Find where the given text appears and provide that cell's center as (x, y) coordinate. 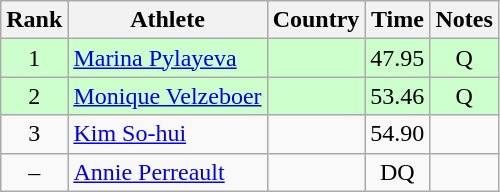
Time (398, 20)
1 (34, 58)
– (34, 172)
53.46 (398, 96)
47.95 (398, 58)
Athlete (168, 20)
DQ (398, 172)
Marina Pylayeva (168, 58)
2 (34, 96)
Annie Perreault (168, 172)
Country (316, 20)
54.90 (398, 134)
3 (34, 134)
Monique Velzeboer (168, 96)
Rank (34, 20)
Kim So-hui (168, 134)
Notes (464, 20)
